Determine the (X, Y) coordinate at the center of the cell enclosing the given text.  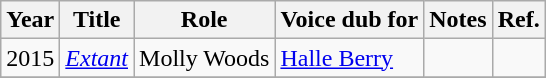
Voice dub for (350, 20)
2015 (30, 58)
Role (204, 20)
Title (97, 20)
Year (30, 20)
Halle Berry (350, 58)
Extant (97, 58)
Notes (458, 20)
Molly Woods (204, 58)
Ref. (518, 20)
